Find where the given text appears and provide that cell's center as (x, y) coordinate. 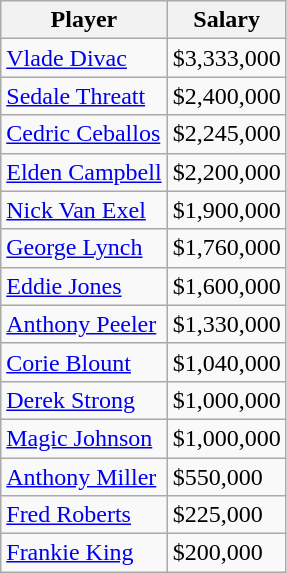
Cedric Ceballos (84, 134)
Nick Van Exel (84, 210)
$1,600,000 (226, 286)
Sedale Threatt (84, 96)
$2,400,000 (226, 96)
Anthony Miller (84, 477)
$2,245,000 (226, 134)
Vlade Divac (84, 58)
George Lynch (84, 248)
$1,760,000 (226, 248)
$2,200,000 (226, 172)
$1,330,000 (226, 324)
$200,000 (226, 553)
Salary (226, 20)
Player (84, 20)
Frankie King (84, 553)
Eddie Jones (84, 286)
$3,333,000 (226, 58)
$550,000 (226, 477)
Fred Roberts (84, 515)
$1,900,000 (226, 210)
Magic Johnson (84, 438)
$225,000 (226, 515)
Anthony Peeler (84, 324)
$1,040,000 (226, 362)
Corie Blount (84, 362)
Elden Campbell (84, 172)
Derek Strong (84, 400)
